For the text-containing cell, return its midpoint in (x, y) coordinate format. 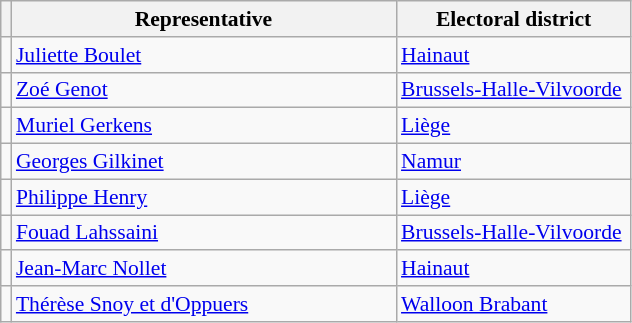
Walloon Brabant (514, 304)
Jean-Marc Nollet (204, 269)
Muriel Gerkens (204, 126)
Namur (514, 162)
Thérèse Snoy et d'Oppuers (204, 304)
Philippe Henry (204, 197)
Zoé Genot (204, 90)
Fouad Lahssaini (204, 233)
Representative (204, 19)
Juliette Boulet (204, 55)
Electoral district (514, 19)
Georges Gilkinet (204, 162)
